Output the (X, Y) coordinate of the center of the cell containing the given text.  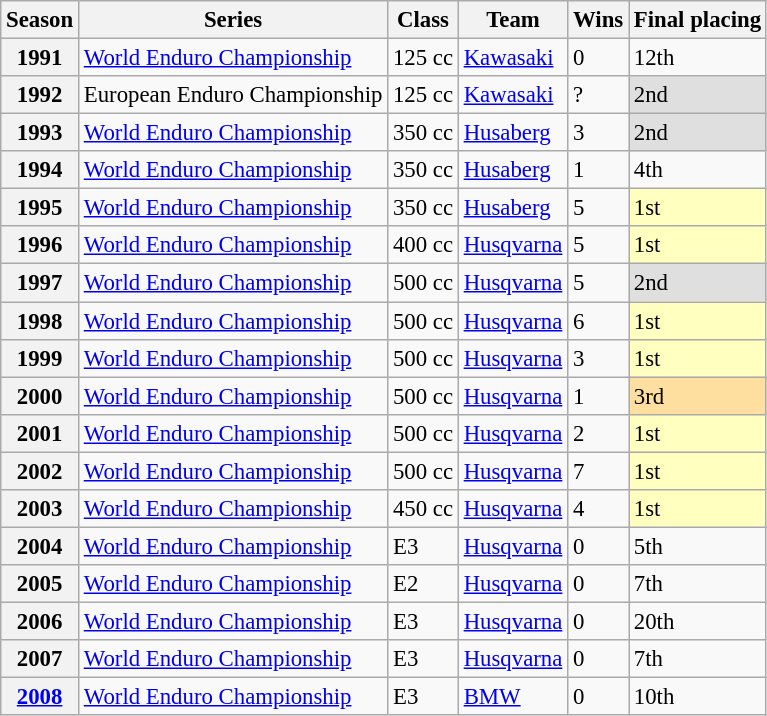
4 (598, 509)
Series (232, 20)
5th (697, 546)
1998 (40, 321)
Wins (598, 20)
1994 (40, 170)
European Enduro Championship (232, 95)
1992 (40, 95)
6 (598, 321)
2007 (40, 659)
2005 (40, 584)
Team (512, 20)
2000 (40, 396)
2 (598, 433)
10th (697, 697)
E2 (424, 584)
1996 (40, 245)
3rd (697, 396)
450 cc (424, 509)
2004 (40, 546)
2006 (40, 621)
? (598, 95)
Final placing (697, 20)
Class (424, 20)
7 (598, 471)
2003 (40, 509)
Season (40, 20)
1991 (40, 58)
BMW (512, 697)
1993 (40, 133)
1997 (40, 283)
400 cc (424, 245)
20th (697, 621)
2002 (40, 471)
4th (697, 170)
1995 (40, 208)
2001 (40, 433)
1999 (40, 358)
2008 (40, 697)
12th (697, 58)
